Return the [x, y] coordinate for the center point of the cell that contains the specified text.  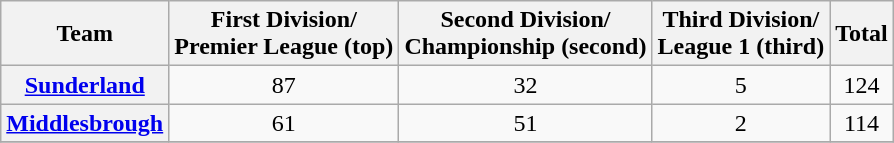
Third Division/League 1 (third) [741, 34]
Sunderland [85, 85]
Second Division/Championship (second) [526, 34]
5 [741, 85]
87 [284, 85]
Total [862, 34]
Middlesbrough [85, 123]
32 [526, 85]
First Division/Premier League (top) [284, 34]
Team [85, 34]
51 [526, 123]
114 [862, 123]
2 [741, 123]
124 [862, 85]
61 [284, 123]
